Determine the (X, Y) coordinate at the center of the cell enclosing the given text.  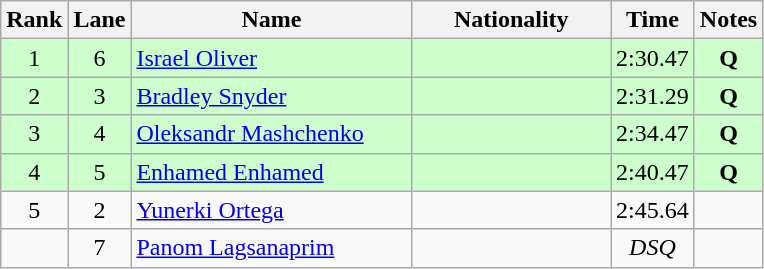
2:45.64 (653, 210)
6 (100, 58)
Notes (728, 20)
Enhamed Enhamed (272, 172)
Panom Lagsanaprim (272, 248)
DSQ (653, 248)
2:34.47 (653, 134)
Oleksandr Mashchenko (272, 134)
Name (272, 20)
1 (34, 58)
2:40.47 (653, 172)
Bradley Snyder (272, 96)
7 (100, 248)
2:31.29 (653, 96)
Rank (34, 20)
Yunerki Ortega (272, 210)
Nationality (512, 20)
Israel Oliver (272, 58)
Time (653, 20)
2:30.47 (653, 58)
Lane (100, 20)
